Determine the [x, y] coordinate at the center of the cell enclosing the given text.  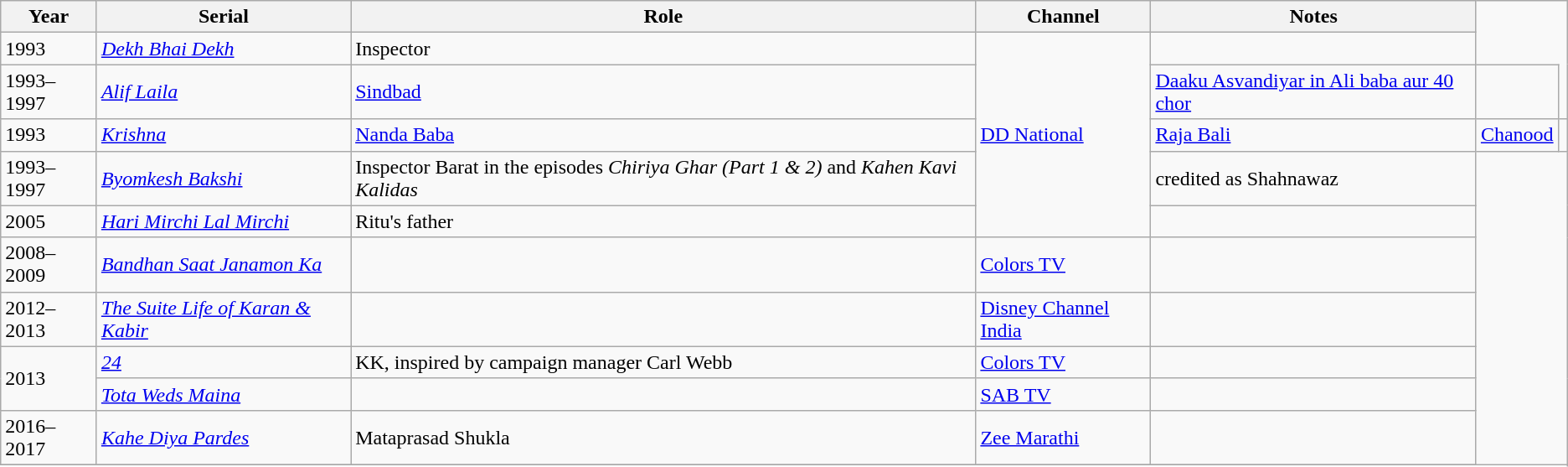
Ritu's father [663, 221]
2013 [49, 378]
Mataprasad Shukla [663, 438]
2016–2017 [49, 438]
Tota Weds Maina [223, 394]
2008–2009 [49, 265]
Inspector Barat in the episodes Chiriya Ghar (Part 1 & 2) and Kahen Kavi Kalidas [663, 178]
Serial [223, 17]
2012–2013 [49, 319]
Hari Mirchi Lal Mirchi [223, 221]
DD National [1064, 135]
Dekh Bhai Dekh [223, 49]
Year [49, 17]
Byomkesh Bakshi [223, 178]
2005 [49, 221]
Kahe Diya Pardes [223, 438]
Alif Laila [223, 92]
Raja Bali [1313, 135]
Nanda Baba [663, 135]
Bandhan Saat Janamon Ka [223, 265]
The Suite Life of Karan & Kabir [223, 319]
Channel [1064, 17]
Krishna [223, 135]
Notes [1313, 17]
credited as Shahnawaz [1313, 178]
KK, inspired by campaign manager Carl Webb [663, 362]
Disney Channel India [1064, 319]
24 [223, 362]
Role [663, 17]
Sindbad [663, 92]
Chanood [1517, 135]
Inspector [663, 49]
SAB TV [1064, 394]
Zee Marathi [1064, 438]
Daaku Asvandiyar in Ali baba aur 40 chor [1313, 92]
